Search for the cell housing the specified text and yield its (X, Y) center coordinate. 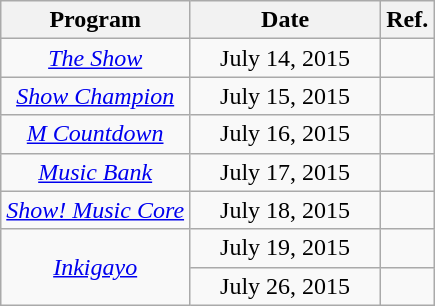
Program (96, 20)
Show Champion (96, 96)
July 26, 2015 (286, 286)
July 19, 2015 (286, 248)
July 15, 2015 (286, 96)
Music Bank (96, 172)
Ref. (408, 20)
Date (286, 20)
July 17, 2015 (286, 172)
July 16, 2015 (286, 134)
M Countdown (96, 134)
Show! Music Core (96, 210)
The Show (96, 58)
Inkigayo (96, 267)
July 14, 2015 (286, 58)
July 18, 2015 (286, 210)
